Pinpoint the cell where the given text exists, returning its [x, y] midpoint coordinate. 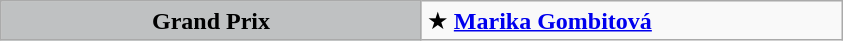
Grand Prix [212, 21]
★ Marika Gombitová [632, 21]
